Return [X, Y] of the center of cell containing provided text 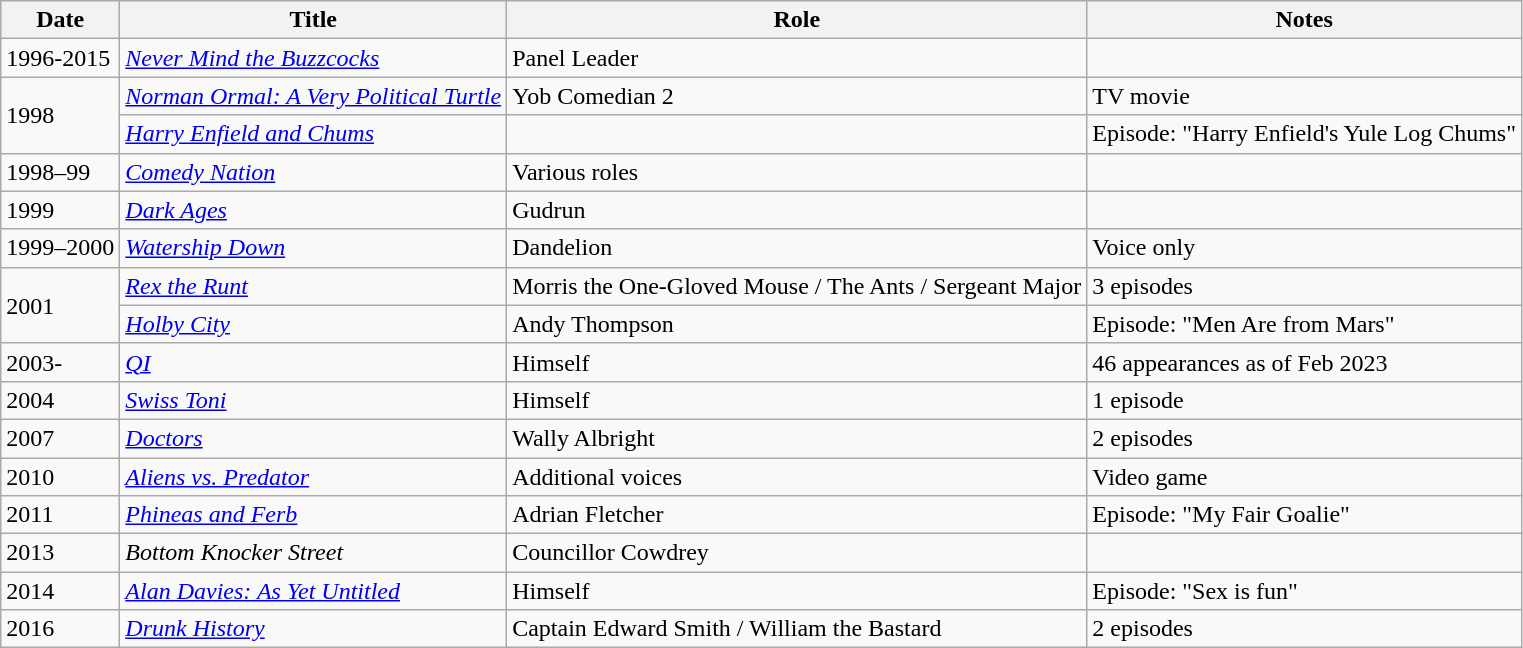
2011 [60, 515]
1999–2000 [60, 248]
Episode: "Sex is fun" [1304, 591]
Voice only [1304, 248]
Drunk History [314, 629]
Aliens vs. Predator [314, 477]
Norman Ormal: A Very Political Turtle [314, 96]
2001 [60, 305]
Date [60, 20]
Alan Davies: As Yet Untitled [314, 591]
Video game [1304, 477]
QI [314, 362]
1996-2015 [60, 58]
46 appearances as of Feb 2023 [1304, 362]
Additional voices [797, 477]
Harry Enfield and Chums [314, 134]
Phineas and Ferb [314, 515]
2014 [60, 591]
Andy Thompson [797, 324]
Episode: "My Fair Goalie" [1304, 515]
TV movie [1304, 96]
2016 [60, 629]
Watership Down [314, 248]
Bottom Knocker Street [314, 553]
2007 [60, 438]
Holby City [314, 324]
Notes [1304, 20]
1 episode [1304, 400]
Panel Leader [797, 58]
1998–99 [60, 172]
Rex the Runt [314, 286]
Morris the One-Gloved Mouse / The Ants / Sergeant Major [797, 286]
Doctors [314, 438]
Various roles [797, 172]
1999 [60, 210]
Adrian Fletcher [797, 515]
Swiss Toni [314, 400]
Wally Albright [797, 438]
Never Mind the Buzzcocks [314, 58]
1998 [60, 115]
Dark Ages [314, 210]
2013 [60, 553]
Role [797, 20]
2010 [60, 477]
2004 [60, 400]
3 episodes [1304, 286]
Comedy Nation [314, 172]
Gudrun [797, 210]
Dandelion [797, 248]
Title [314, 20]
Episode: "Men Are from Mars" [1304, 324]
Episode: "Harry Enfield's Yule Log Chums" [1304, 134]
2003- [60, 362]
Yob Comedian 2 [797, 96]
Captain Edward Smith / William the Bastard [797, 629]
Councillor Cowdrey [797, 553]
